From the cell containing the given text, extract its center point as (X, Y) coordinate. 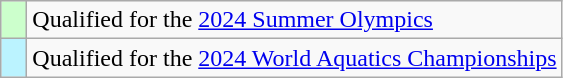
Qualified for the 2024 World Aquatics Championships (294, 58)
Qualified for the 2024 Summer Olympics (294, 20)
